Return [X, Y] of the center of cell containing provided text 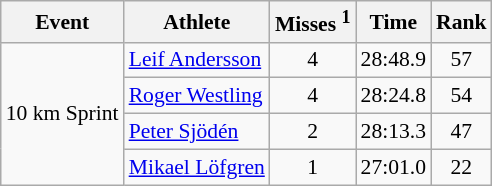
Rank [462, 22]
2 [313, 132]
Misses 1 [313, 22]
Event [62, 22]
28:48.9 [394, 60]
47 [462, 132]
Mikael Löfgren [197, 167]
54 [462, 96]
Athlete [197, 22]
Time [394, 22]
Leif Andersson [197, 60]
1 [313, 167]
22 [462, 167]
10 km Sprint [62, 113]
28:13.3 [394, 132]
Roger Westling [197, 96]
57 [462, 60]
Peter Sjödén [197, 132]
28:24.8 [394, 96]
27:01.0 [394, 167]
